Return the (X, Y) coordinate for the center point of the cell that contains the specified text.  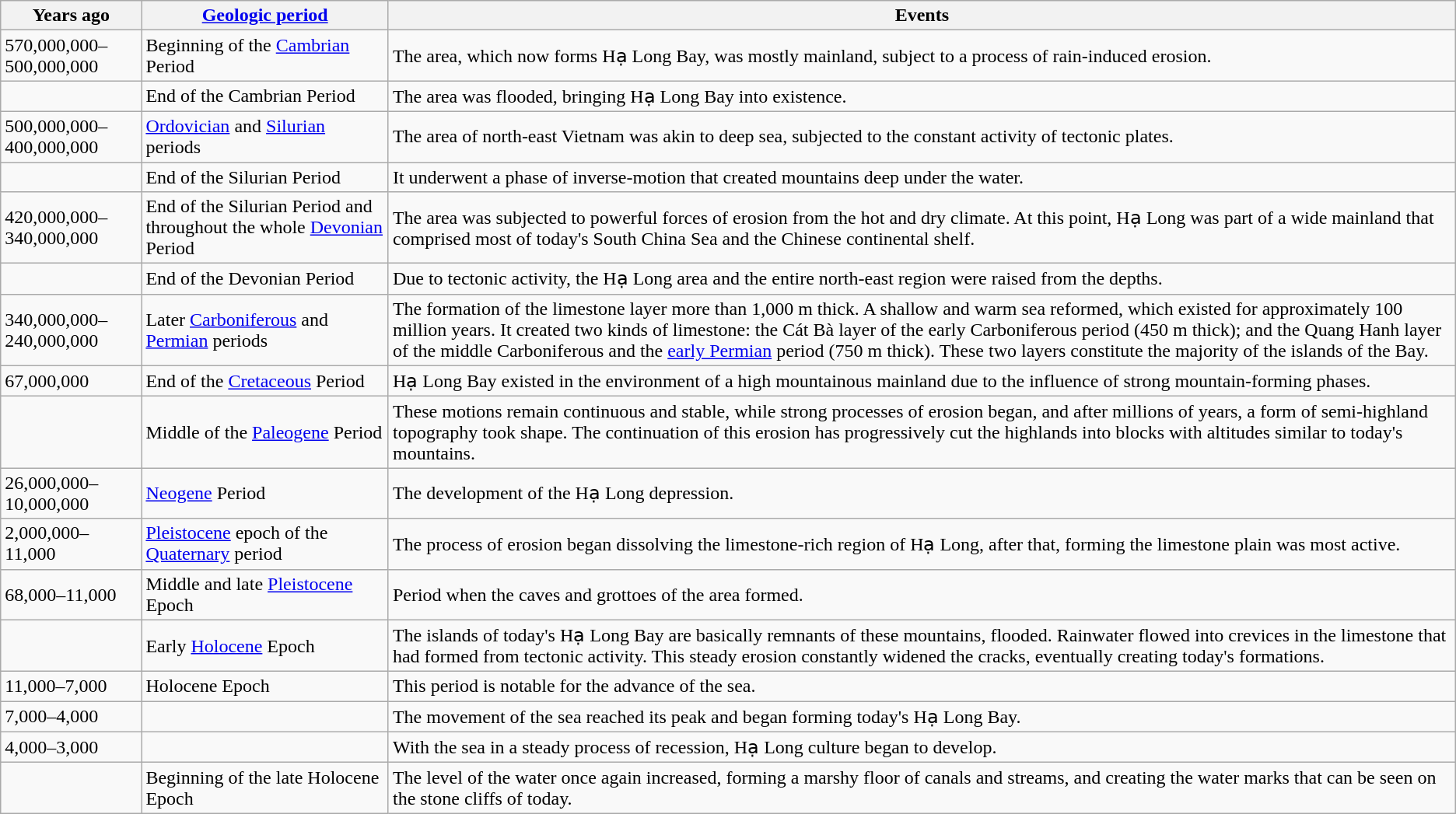
Middle and late Pleistocene Epoch (265, 594)
This period is notable for the advance of the sea. (922, 686)
End of the Silurian Period and throughout the whole Devonian Period (265, 228)
With the sea in a steady process of recession, Hạ Long culture began to develop. (922, 747)
11,000–7,000 (72, 686)
68,000–11,000 (72, 594)
Early Holocene Epoch (265, 645)
The area, which now forms Hạ Long Bay, was mostly mainland, subject to a process of rain-induced erosion. (922, 56)
Years ago (72, 16)
Later Carboniferous and Permian periods (265, 330)
End of the Silurian Period (265, 176)
Geologic period (265, 16)
The development of the Hạ Long depression. (922, 493)
Ordovician and Silurian periods (265, 137)
It underwent a phase of inverse-motion that created mountains deep under the water. (922, 176)
67,000,000 (72, 381)
End of the Cambrian Period (265, 96)
End of the Cretaceous Period (265, 381)
420,000,000–340,000,000 (72, 228)
Hạ Long Bay existed in the environment of a high mountainous mainland due to the influence of strong mountain-forming phases. (922, 381)
Beginning of the Cambrian Period (265, 56)
Pleistocene epoch of the Quaternary period (265, 544)
2,000,000–11,000 (72, 544)
Middle of the Paleogene Period (265, 432)
570,000,000–500,000,000 (72, 56)
Due to tectonic activity, the Hạ Long area and the entire north-east region were raised from the depths. (922, 279)
7,000–4,000 (72, 717)
Neogene Period (265, 493)
4,000–3,000 (72, 747)
The area of north-east Vietnam was akin to deep sea, subjected to the constant activity of tectonic plates. (922, 137)
500,000,000–400,000,000 (72, 137)
The area was flooded, bringing Hạ Long Bay into existence. (922, 96)
340,000,000–240,000,000 (72, 330)
26,000,000–10,000,000 (72, 493)
Period when the caves and grottoes of the area formed. (922, 594)
End of the Devonian Period (265, 279)
The movement of the sea reached its peak and began forming today's Hạ Long Bay. (922, 717)
Events (922, 16)
The process of erosion began dissolving the limestone-rich region of Hạ Long, after that, forming the limestone plain was most active. (922, 544)
Beginning of the late Holocene Epoch (265, 788)
Holocene Epoch (265, 686)
